From the cell containing the given text, extract its center point as [x, y] coordinate. 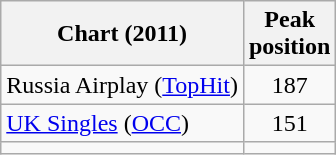
Chart (2011) [122, 34]
Russia Airplay (TopHit) [122, 85]
Peakposition [289, 34]
UK Singles (OCC) [122, 123]
187 [289, 85]
151 [289, 123]
